Pinpoint the cell where the given text exists, returning its (X, Y) midpoint coordinate. 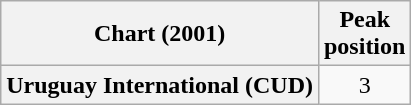
3 (364, 85)
Peakposition (364, 34)
Chart (2001) (160, 34)
Uruguay International (CUD) (160, 85)
